Search for the cell housing the specified text and yield its [x, y] center coordinate. 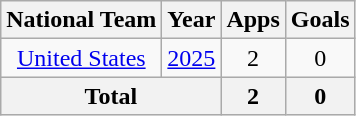
Total [111, 96]
Goals [320, 20]
Year [192, 20]
United States [82, 58]
National Team [82, 20]
2025 [192, 58]
Apps [253, 20]
